Pinpoint the cell where the given text exists, returning its [x, y] midpoint coordinate. 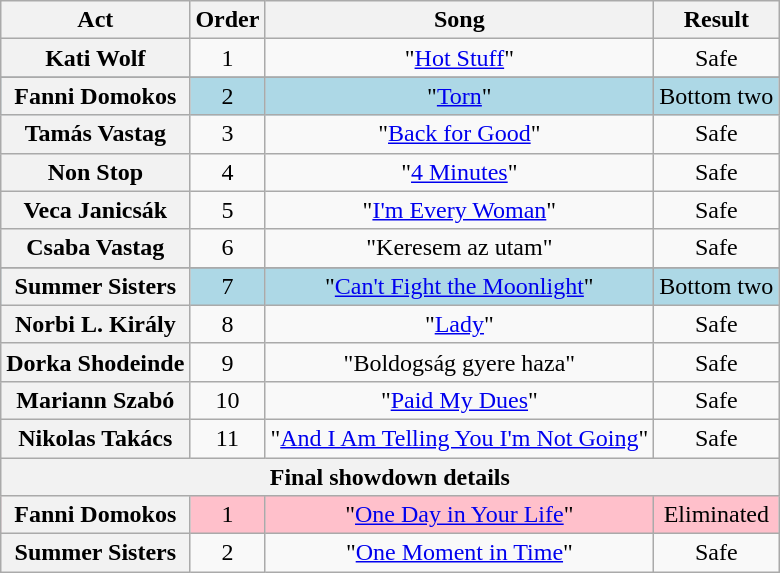
"One Day in Your Life" [460, 515]
"I'm Every Woman" [460, 210]
10 [228, 400]
"Paid My Dues" [460, 400]
Act [96, 20]
"Can't Fight the Moonlight" [460, 286]
8 [228, 324]
7 [228, 286]
"Boldogság gyere haza" [460, 362]
Non Stop [96, 172]
4 [228, 172]
"Hot Stuff" [460, 58]
"4 Minutes" [460, 172]
Kati Wolf [96, 58]
Norbi L. Király [96, 324]
3 [228, 134]
"Keresem az utam" [460, 248]
Order [228, 20]
Veca Janicsák [96, 210]
Tamás Vastag [96, 134]
11 [228, 438]
Result [716, 20]
Song [460, 20]
"Back for Good" [460, 134]
5 [228, 210]
Eliminated [716, 515]
"Lady" [460, 324]
6 [228, 248]
"Torn" [460, 96]
9 [228, 362]
Csaba Vastag [96, 248]
Mariann Szabó [96, 400]
Nikolas Takács [96, 438]
"And I Am Telling You I'm Not Going" [460, 438]
"One Moment in Time" [460, 553]
Dorka Shodeinde [96, 362]
Final showdown details [390, 477]
